From the cell containing the given text, extract its center point as (x, y) coordinate. 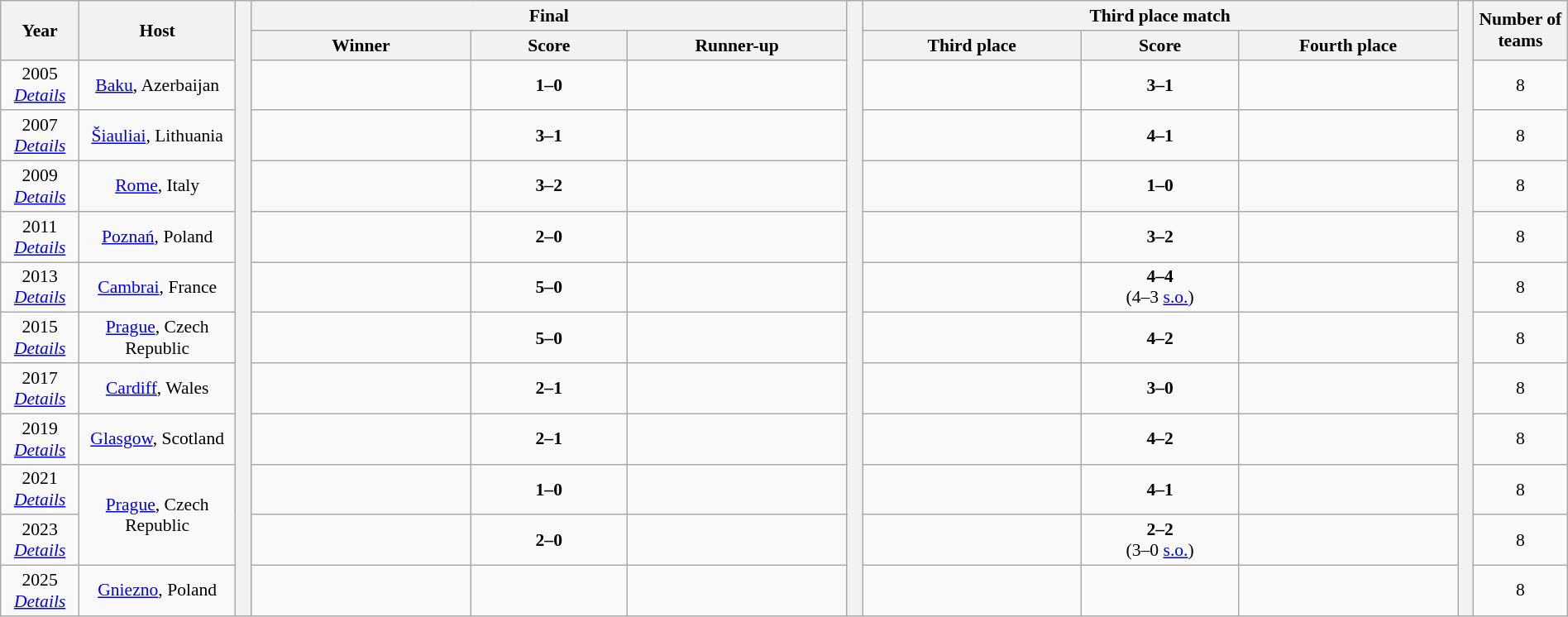
2011Details (40, 237)
Baku, Azerbaijan (157, 84)
Šiauliai, Lithuania (157, 136)
2005Details (40, 84)
Poznań, Poland (157, 237)
2023Details (40, 541)
Year (40, 30)
Third place (973, 45)
Cambrai, France (157, 288)
Third place match (1160, 16)
2013Details (40, 288)
Winner (361, 45)
2–2(3–0 s.o.) (1159, 541)
3–0 (1159, 389)
Host (157, 30)
2025Details (40, 591)
2019Details (40, 438)
Glasgow, Scotland (157, 438)
Final (549, 16)
Runner-up (738, 45)
2007Details (40, 136)
Fourth place (1348, 45)
2009Details (40, 187)
Gniezno, Poland (157, 591)
2017Details (40, 389)
4–4(4–3 s.o.) (1159, 288)
2015Details (40, 337)
Number of teams (1520, 30)
Rome, Italy (157, 187)
2021Details (40, 490)
Cardiff, Wales (157, 389)
